Search for the cell housing the specified text and yield its [x, y] center coordinate. 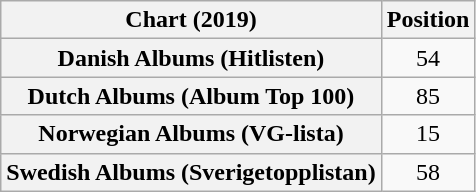
Danish Albums (Hitlisten) [191, 58]
Dutch Albums (Album Top 100) [191, 96]
54 [428, 58]
58 [428, 172]
Swedish Albums (Sverigetopplistan) [191, 172]
15 [428, 134]
Chart (2019) [191, 20]
Norwegian Albums (VG-lista) [191, 134]
85 [428, 96]
Position [428, 20]
